Capture the cell that displays the provided text and extract its (X, Y) central coordinate. 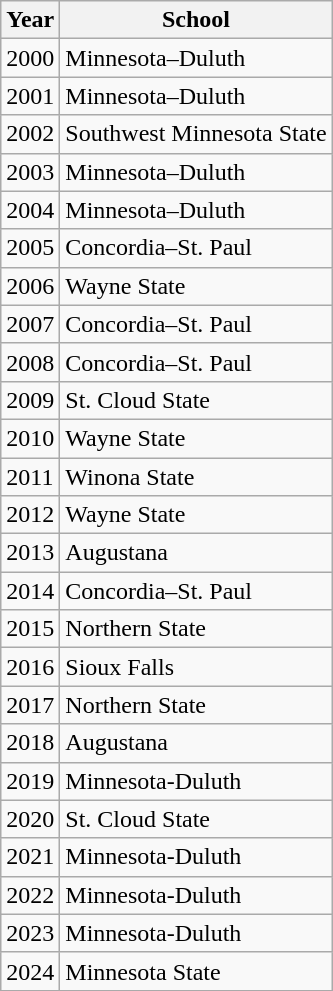
2004 (30, 210)
Sioux Falls (196, 667)
2014 (30, 591)
Winona State (196, 477)
2019 (30, 781)
2013 (30, 553)
2017 (30, 705)
2015 (30, 629)
2010 (30, 438)
2008 (30, 362)
2009 (30, 400)
2003 (30, 172)
2022 (30, 895)
Minnesota State (196, 971)
2016 (30, 667)
2023 (30, 933)
Year (30, 20)
School (196, 20)
2021 (30, 857)
2018 (30, 743)
2002 (30, 134)
2011 (30, 477)
2005 (30, 248)
2000 (30, 58)
2001 (30, 96)
2024 (30, 971)
2006 (30, 286)
2012 (30, 515)
Southwest Minnesota State (196, 134)
2020 (30, 819)
2007 (30, 324)
